Identify which cell holds the provided text, then report its (X, Y) central coordinate. 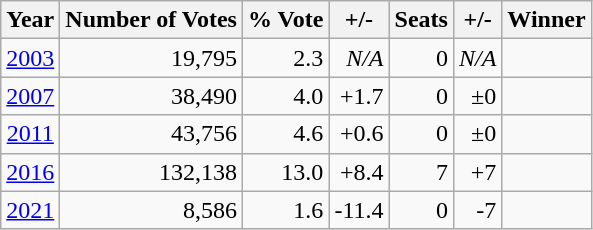
-11.4 (359, 210)
+0.6 (359, 134)
7 (421, 172)
2021 (30, 210)
2003 (30, 58)
2007 (30, 96)
Seats (421, 20)
Number of Votes (152, 20)
+8.4 (359, 172)
Winner (546, 20)
+7 (477, 172)
8,586 (152, 210)
38,490 (152, 96)
2011 (30, 134)
13.0 (285, 172)
2016 (30, 172)
1.6 (285, 210)
+1.7 (359, 96)
-7 (477, 210)
4.6 (285, 134)
132,138 (152, 172)
19,795 (152, 58)
Year (30, 20)
4.0 (285, 96)
43,756 (152, 134)
% Vote (285, 20)
2.3 (285, 58)
